Return (X, Y) of the center of cell containing provided text 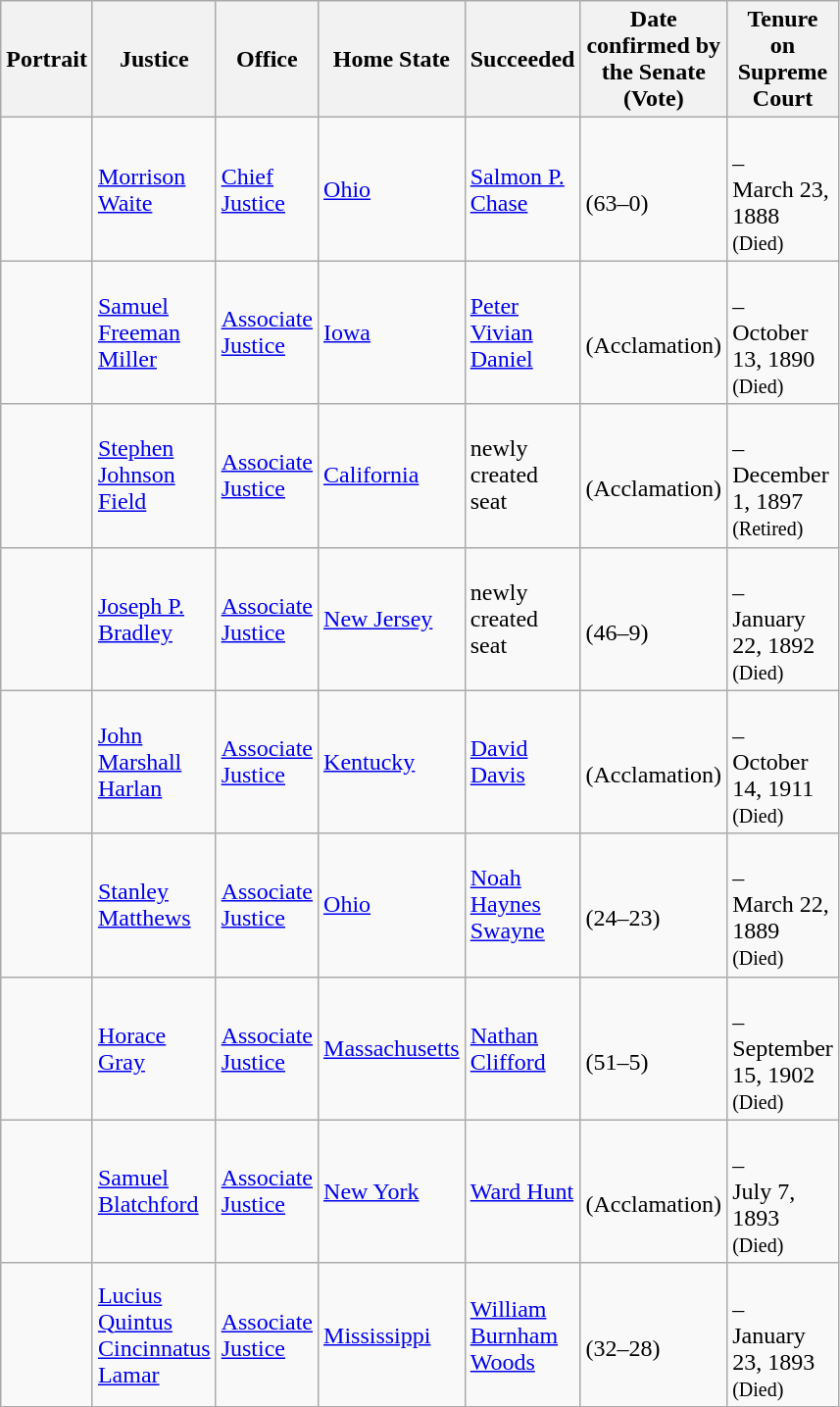
–October 14, 1911(Died) (783, 762)
Nathan Clifford (522, 1048)
Massachusetts (392, 1048)
Office (267, 59)
Tenure on Supreme Court (783, 59)
California (392, 476)
(51–5) (654, 1048)
–December 1, 1897(Retired) (783, 476)
Portrait (47, 59)
William Burnham Woods (522, 1334)
–March 22, 1889(Died) (783, 905)
(32–28) (654, 1334)
–January 22, 1892(Died) (783, 619)
New Jersey (392, 619)
–September 15, 1902(Died) (783, 1048)
Joseph P. Bradley (154, 619)
Chief Justice (267, 189)
–October 13, 1890(Died) (783, 332)
Horace Gray (154, 1048)
Stephen Johnson Field (154, 476)
Ward Hunt (522, 1191)
Date confirmed by the Senate(Vote) (654, 59)
Succeeded (522, 59)
Kentucky (392, 762)
Iowa (392, 332)
Noah Haynes Swayne (522, 905)
(63–0) (654, 189)
Mississippi (392, 1334)
Salmon P. Chase (522, 189)
Samuel Blatchford (154, 1191)
–July 7, 1893(Died) (783, 1191)
–January 23, 1893(Died) (783, 1334)
(46–9) (654, 619)
Samuel Freeman Miller (154, 332)
Lucius Quintus Cincinnatus Lamar (154, 1334)
Peter Vivian Daniel (522, 332)
New York (392, 1191)
(24–23) (654, 905)
Morrison Waite (154, 189)
Stanley Matthews (154, 905)
Home State (392, 59)
John Marshall Harlan (154, 762)
Justice (154, 59)
–March 23, 1888(Died) (783, 189)
David Davis (522, 762)
